Provide the [X, Y] coordinate of the cell's center where the given text is located.  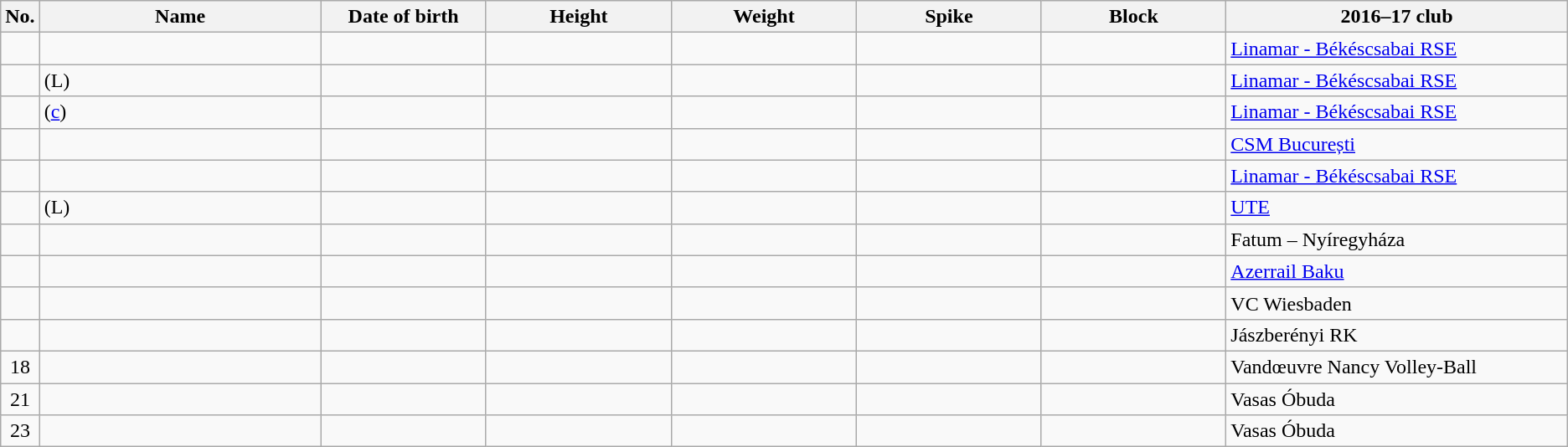
Azerrail Baku [1397, 271]
23 [20, 431]
UTE [1397, 208]
CSM București [1397, 144]
21 [20, 399]
Height [578, 17]
Jászberényi RK [1397, 335]
Date of birth [404, 17]
Block [1134, 17]
2016–17 club [1397, 17]
Fatum – Nyíregyháza [1397, 239]
Spike [950, 17]
VC Wiesbaden [1397, 303]
Weight [764, 17]
Vandœuvre Nancy Volley-Ball [1397, 367]
Name [180, 17]
(c) [180, 112]
18 [20, 367]
No. [20, 17]
